Output the (X, Y) coordinate of the center of the cell containing the given text.  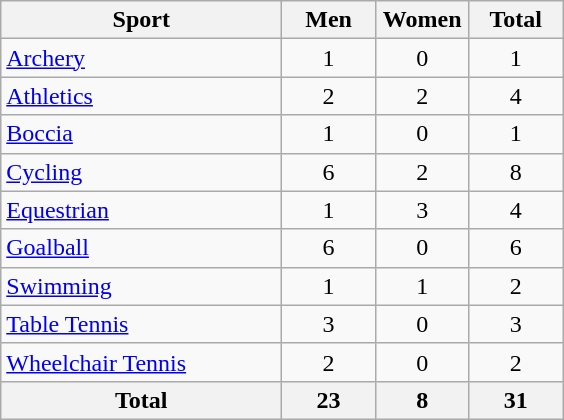
Wheelchair Tennis (142, 362)
Goalball (142, 248)
Cycling (142, 172)
Swimming (142, 286)
Table Tennis (142, 324)
31 (516, 400)
Women (422, 20)
23 (329, 400)
Archery (142, 58)
Men (329, 20)
Sport (142, 20)
Equestrian (142, 210)
Athletics (142, 96)
Boccia (142, 134)
